Search for the cell housing the specified text and yield its (X, Y) center coordinate. 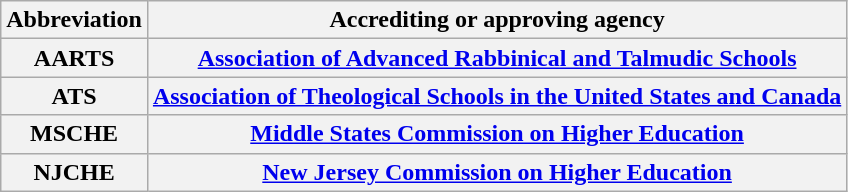
ATS (74, 96)
MSCHE (74, 134)
Accrediting or approving agency (496, 20)
Abbreviation (74, 20)
AARTS (74, 58)
Middle States Commission on Higher Education (496, 134)
New Jersey Commission on Higher Education (496, 172)
NJCHE (74, 172)
Association of Theological Schools in the United States and Canada (496, 96)
Association of Advanced Rabbinical and Talmudic Schools (496, 58)
